Detect which cell encompasses the target text, then output its [X, Y] center coordinate. 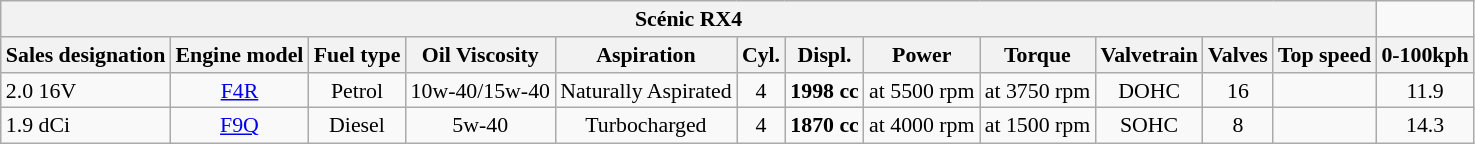
DOHC [1149, 90]
at 5500 rpm [922, 90]
0-100kph [1425, 54]
Top speed [1324, 54]
Fuel type [358, 54]
10w-40/15w-40 [480, 90]
F9Q [239, 125]
11.9 [1425, 90]
F4R [239, 90]
5w-40 [480, 125]
Power [922, 54]
1.9 dCi [86, 125]
at 1500 rpm [1038, 125]
Engine model [239, 54]
at 3750 rpm [1038, 90]
8 [1238, 125]
2.0 16V [86, 90]
Sales designation [86, 54]
1870 cc [824, 125]
Naturally Aspirated [646, 90]
Valvetrain [1149, 54]
16 [1238, 90]
SOHC [1149, 125]
Diesel [358, 125]
1998 cc [824, 90]
Displ. [824, 54]
Torque [1038, 54]
at 4000 rpm [922, 125]
Turbocharged [646, 125]
Aspiration [646, 54]
Oil Viscosity [480, 54]
14.3 [1425, 125]
Cyl. [761, 54]
Scénic RX4 [689, 18]
Valves [1238, 54]
Petrol [358, 90]
